Detect which cell encompasses the target text, then output its (X, Y) center coordinate. 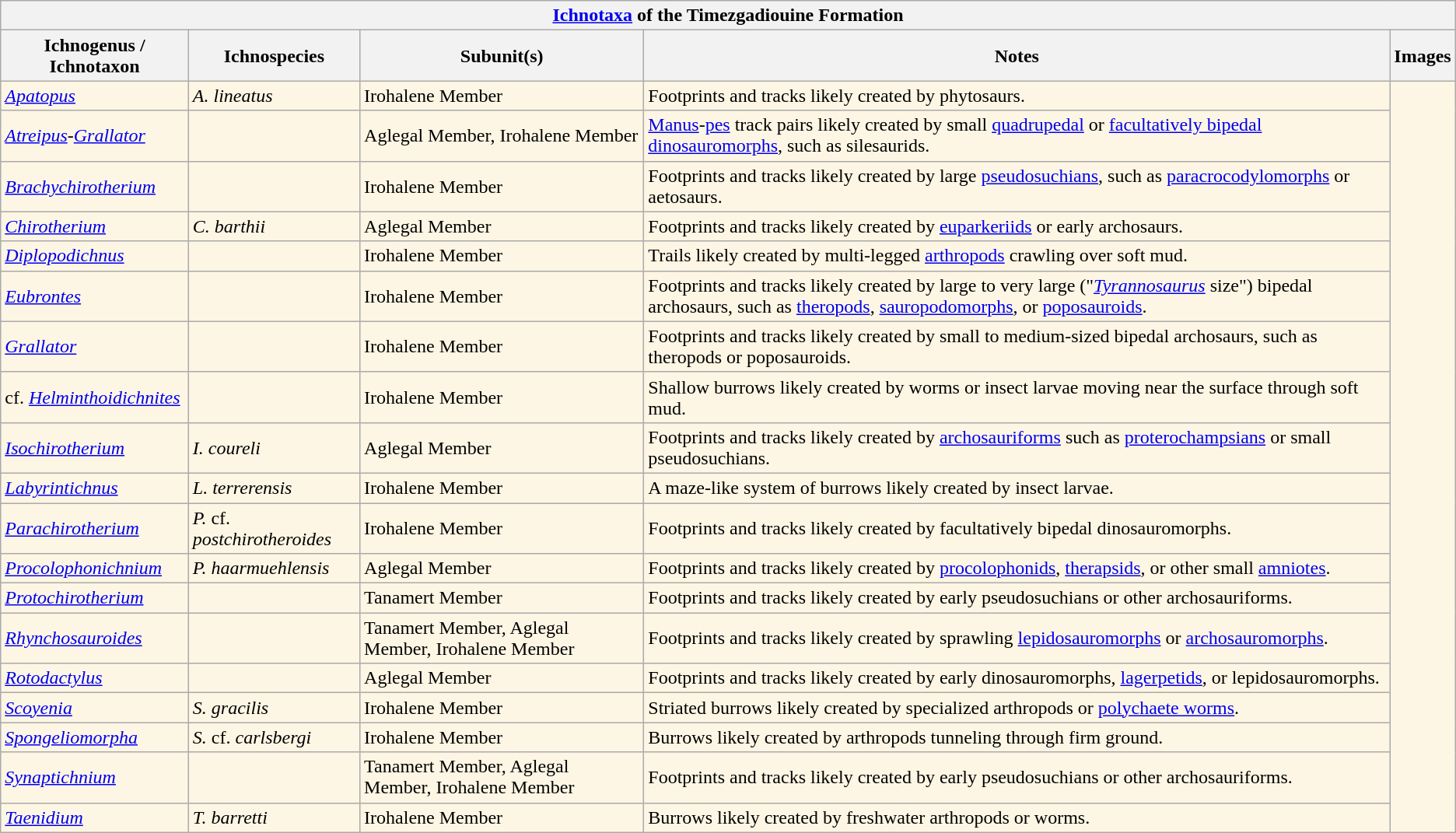
T. barretti (274, 817)
Taenidium (95, 817)
P. cf. postchirotheroides (274, 527)
Eubrontes (95, 296)
Footprints and tracks likely created by early dinosauromorphs, lagerpetids, or lepidosauromorphs. (1017, 678)
Images (1423, 56)
Footprints and tracks likely created by sprawling lepidosauromorphs or archosauromorphs. (1017, 638)
Chirotherium (95, 226)
A maze-like system of burrows likely created by insect larvae. (1017, 488)
Ichnospecies (274, 56)
L. terrerensis (274, 488)
Footprints and tracks likely created by procolophonids, therapsids, or other small amniotes. (1017, 569)
Spongeliomorpha (95, 737)
Burrows likely created by freshwater arthropods or worms. (1017, 817)
Subunit(s) (502, 56)
Ichnogenus / Ichnotaxon (95, 56)
Trails likely created by multi-legged arthropods crawling over soft mud. (1017, 256)
Footprints and tracks likely created by large pseudosuchians, such as paracrocodylomorphs or aetosaurs. (1017, 187)
I. coureli (274, 448)
Footprints and tracks likely created by euparkeriids or early archosaurs. (1017, 226)
Labyrintichnus (95, 488)
Burrows likely created by arthropods tunneling through firm ground. (1017, 737)
C. barthii (274, 226)
Footprints and tracks likely created by phytosaurs. (1017, 96)
Manus-pes track pairs likely created by small quadrupedal or facultatively bipedal dinosauromorphs, such as silesaurids. (1017, 135)
Rotodactylus (95, 678)
Grallator (95, 347)
Parachirotherium (95, 527)
Footprints and tracks likely created by small to medium-sized bipedal archosaurs, such as theropods or poposauroids. (1017, 347)
cf. Helminthoidichnites (95, 397)
P. haarmuehlensis (274, 569)
A. lineatus (274, 96)
Footprints and tracks likely created by facultatively bipedal dinosauromorphs. (1017, 527)
Ichnotaxa of the Timezgadiouine Formation (728, 16)
Scoyenia (95, 708)
Striated burrows likely created by specialized arthropods or polychaete worms. (1017, 708)
Notes (1017, 56)
Rhynchosauroides (95, 638)
Apatopus (95, 96)
S. cf. carlsbergi (274, 737)
Protochirotherium (95, 598)
Atreipus-Grallator (95, 135)
Aglegal Member, Irohalene Member (502, 135)
Isochirotherium (95, 448)
Synaptichnium (95, 778)
Shallow burrows likely created by worms or insect larvae moving near the surface through soft mud. (1017, 397)
Brachychirotherium (95, 187)
Tanamert Member (502, 598)
S. gracilis (274, 708)
Procolophonichnium (95, 569)
Footprints and tracks likely created by archosauriforms such as proterochampsians or small pseudosuchians. (1017, 448)
Diplopodichnus (95, 256)
